Determine the (x, y) coordinate at the center of the cell enclosing the given text.  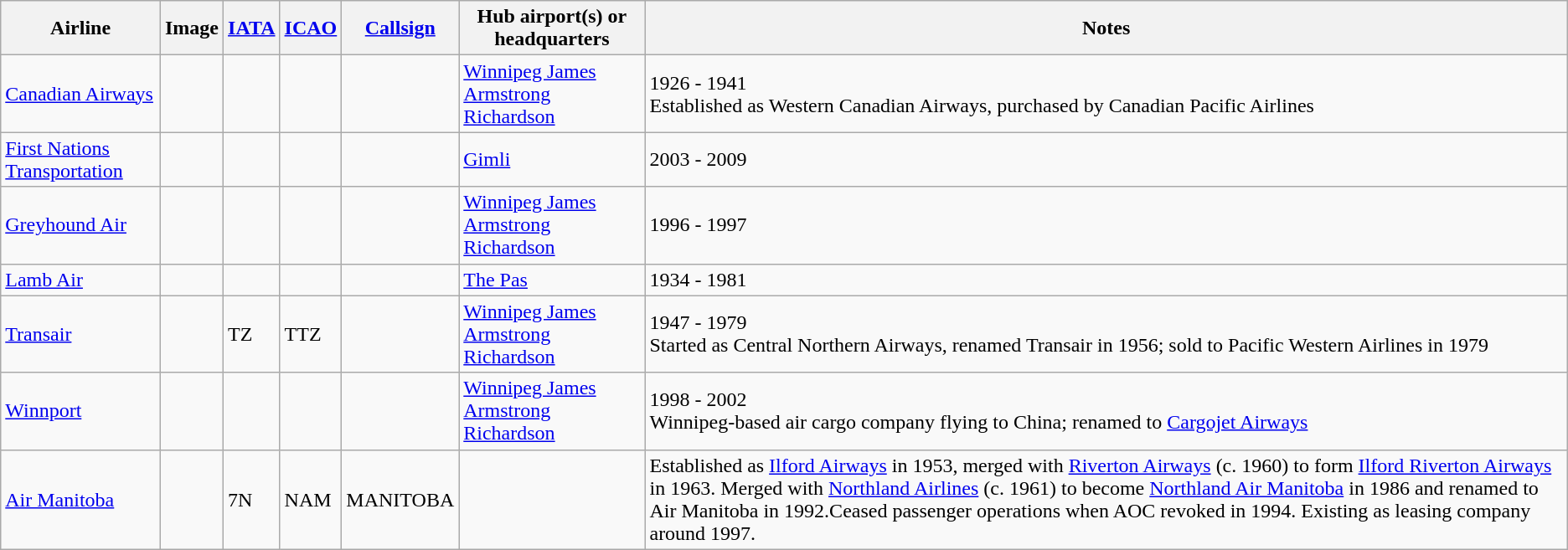
Lamb Air (80, 280)
Notes (1106, 28)
Winnport (80, 411)
2003 - 2009 (1106, 159)
Airline (80, 28)
Transair (80, 334)
7N (252, 499)
TZ (252, 334)
Hub airport(s) orheadquarters (552, 28)
IATA (252, 28)
Image (191, 28)
1934 - 1981 (1106, 280)
1947 - 1979Started as Central Northern Airways, renamed Transair in 1956; sold to Pacific Western Airlines in 1979 (1106, 334)
NAM (311, 499)
1998 - 2002Winnipeg-based air cargo company flying to China; renamed to Cargojet Airways (1106, 411)
Callsign (400, 28)
Air Manitoba (80, 499)
1926 - 1941Established as Western Canadian Airways, purchased by Canadian Pacific Airlines (1106, 94)
The Pas (552, 280)
Greyhound Air (80, 225)
MANITOBA (400, 499)
Gimli (552, 159)
1996 - 1997 (1106, 225)
TTZ (311, 334)
Canadian Airways (80, 94)
First Nations Transportation (80, 159)
ICAO (311, 28)
